Identify which cell holds the provided text, then report its (x, y) central coordinate. 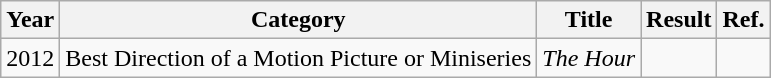
Title (589, 20)
Year (30, 20)
Result (679, 20)
The Hour (589, 58)
Ref. (744, 20)
2012 (30, 58)
Category (298, 20)
Best Direction of a Motion Picture or Miniseries (298, 58)
